Extract the (X, Y) coordinate from the center of the cell holding the provided text.  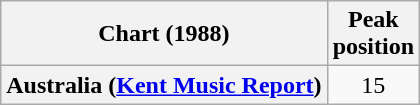
Chart (1988) (164, 34)
Peakposition (373, 34)
15 (373, 85)
Australia (Kent Music Report) (164, 85)
